Provide the [X, Y] coordinate of the cell's center where the given text is located.  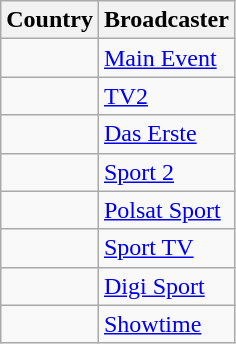
Das Erste [166, 134]
Polsat Sport [166, 210]
Sport TV [166, 248]
Main Event [166, 58]
Country [50, 20]
Showtime [166, 324]
Digi Sport [166, 286]
TV2 [166, 96]
Broadcaster [166, 20]
Sport 2 [166, 172]
